Identify which cell holds the provided text, then report its (x, y) central coordinate. 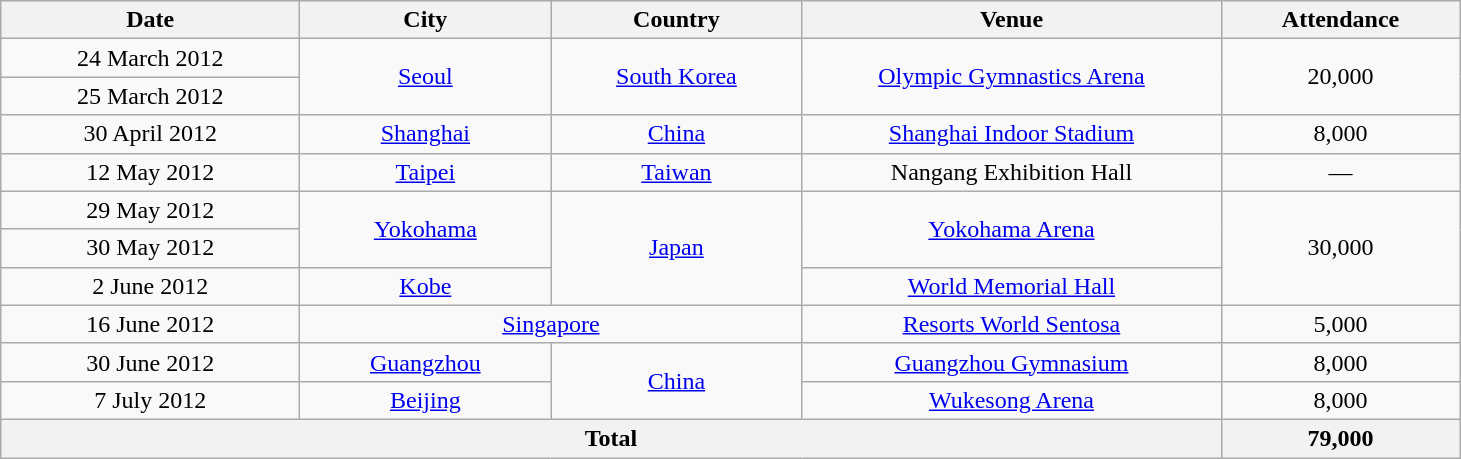
Guangzhou (426, 362)
7 July 2012 (150, 400)
79,000 (1340, 438)
Kobe (426, 286)
30,000 (1340, 248)
Shanghai (426, 134)
24 March 2012 (150, 58)
Taiwan (676, 172)
Resorts World Sentosa (1012, 324)
Beijing (426, 400)
30 April 2012 (150, 134)
Total (611, 438)
South Korea (676, 77)
Guangzhou Gymnasium (1012, 362)
20,000 (1340, 77)
World Memorial Hall (1012, 286)
29 May 2012 (150, 210)
Wukesong Arena (1012, 400)
12 May 2012 (150, 172)
25 March 2012 (150, 96)
Nangang Exhibition Hall (1012, 172)
16 June 2012 (150, 324)
30 May 2012 (150, 248)
Yokohama Arena (1012, 229)
Country (676, 20)
— (1340, 172)
Shanghai Indoor Stadium (1012, 134)
Date (150, 20)
Japan (676, 248)
Attendance (1340, 20)
Olympic Gymnastics Arena (1012, 77)
Yokohama (426, 229)
5,000 (1340, 324)
City (426, 20)
Singapore (551, 324)
Taipei (426, 172)
Seoul (426, 77)
2 June 2012 (150, 286)
Venue (1012, 20)
30 June 2012 (150, 362)
